Return the (x, y) coordinate for the center point of the cell that contains the specified text.  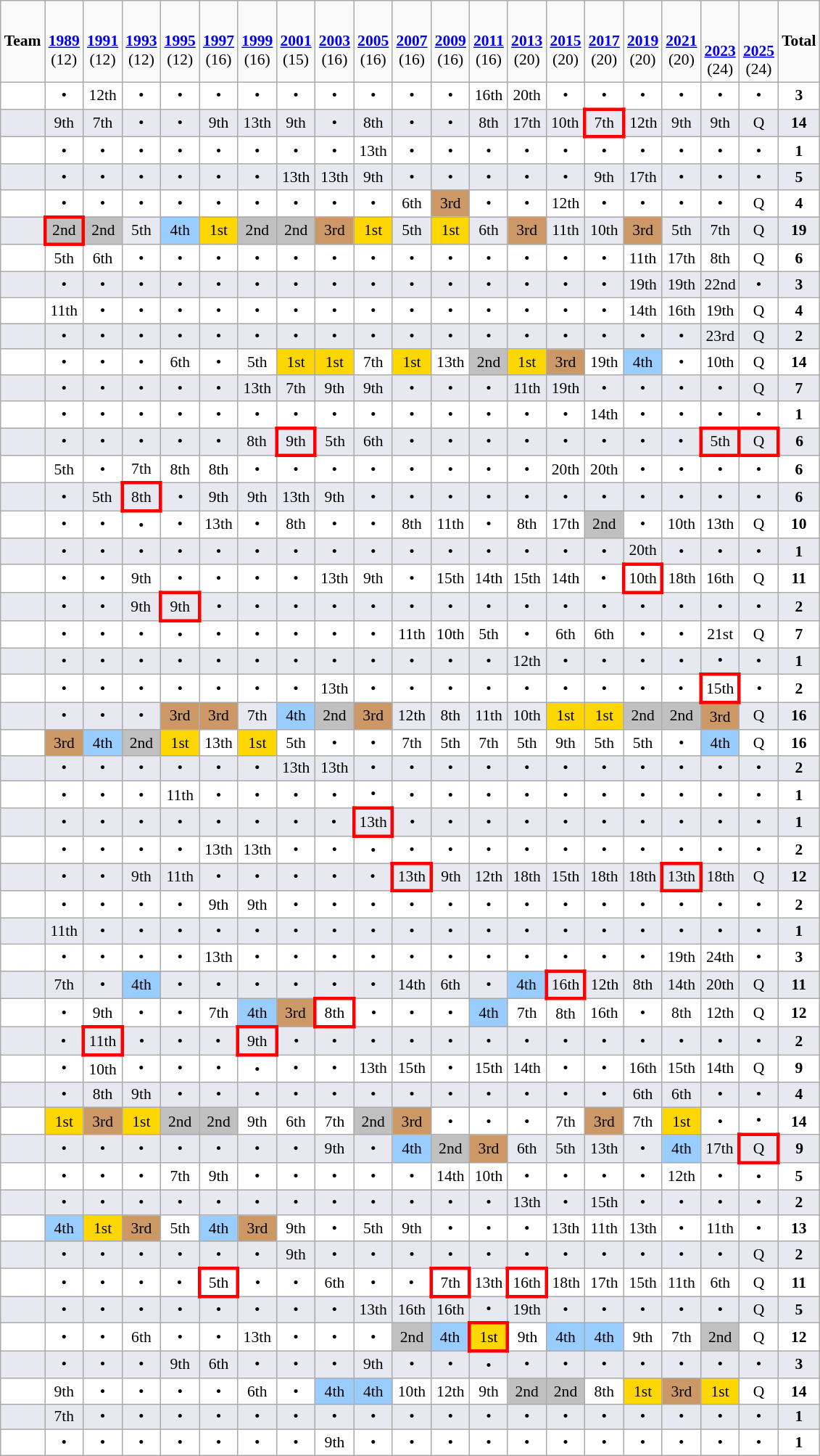
2007(16) (412, 41)
1989(12) (64, 41)
21st (721, 634)
2011(16) (489, 41)
2025(24) (758, 41)
2017(20) (605, 41)
1993(12) (141, 41)
22nd (721, 285)
2021(20) (682, 41)
2015(20) (566, 41)
1999(16) (257, 41)
Total (799, 41)
23rd (721, 337)
24th (721, 958)
2013(20) (526, 41)
10 (799, 524)
2003(16) (335, 41)
19 (799, 231)
2001(15) (296, 41)
2019(20) (642, 41)
13 (799, 1229)
2009(16) (451, 41)
1995(12) (180, 41)
1997(16) (219, 41)
Team (23, 41)
2023(24) (721, 41)
2005(16) (373, 41)
1991(12) (103, 41)
